Return the (x, y) coordinate for the center point of the cell that contains the specified text.  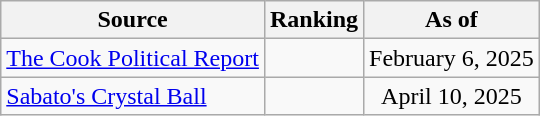
Sabato's Crystal Ball (133, 96)
The Cook Political Report (133, 58)
As of (452, 20)
April 10, 2025 (452, 96)
February 6, 2025 (452, 58)
Ranking (314, 20)
Source (133, 20)
